Pinpoint the cell where the given text exists, returning its (X, Y) midpoint coordinate. 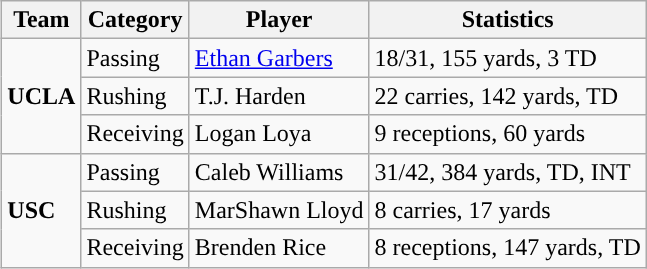
Logan Loya (279, 134)
Category (135, 20)
8 carries, 17 yards (508, 210)
UCLA (42, 96)
USC (42, 210)
31/42, 384 yards, TD, INT (508, 172)
Statistics (508, 20)
T.J. Harden (279, 96)
MarShawn Lloyd (279, 210)
8 receptions, 147 yards, TD (508, 248)
Team (42, 20)
22 carries, 142 yards, TD (508, 96)
9 receptions, 60 yards (508, 134)
Brenden Rice (279, 248)
18/31, 155 yards, 3 TD (508, 58)
Ethan Garbers (279, 58)
Player (279, 20)
Caleb Williams (279, 172)
